Provide the (x, y) coordinate of the cell's center where the given text is located.  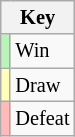
Draw (42, 85)
Key (38, 17)
Defeat (42, 118)
Win (42, 51)
